Scan for the cell matching the given text and deliver its [x, y] coordinate at center. 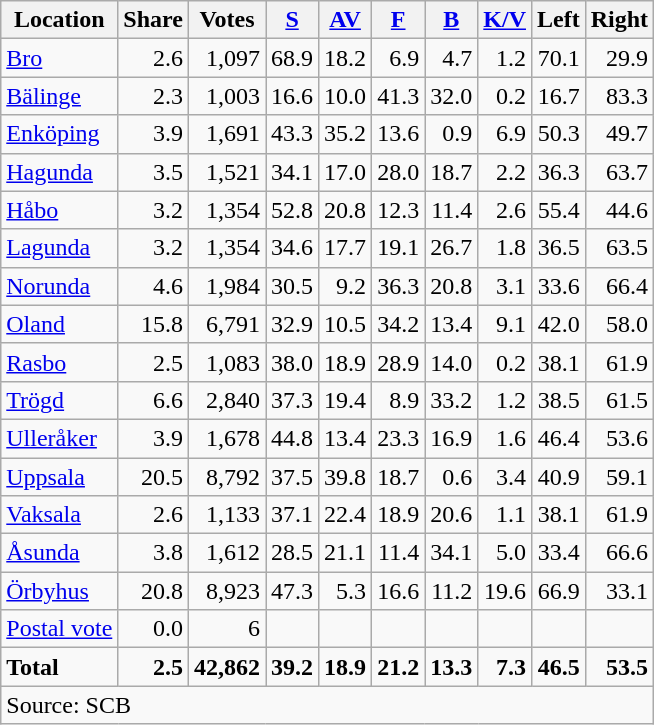
39.8 [346, 477]
66.4 [619, 286]
3.5 [154, 172]
0.6 [452, 477]
1,691 [226, 134]
14.0 [452, 362]
Rasbo [60, 362]
1,612 [226, 553]
Source: SCB [328, 705]
6 [226, 629]
Norunda [60, 286]
1,678 [226, 438]
63.5 [619, 248]
42,862 [226, 667]
3.8 [154, 553]
Oland [60, 324]
9.2 [346, 286]
42.0 [559, 324]
AV [346, 20]
K/V [505, 20]
8,923 [226, 591]
6,791 [226, 324]
22.4 [346, 515]
3.1 [505, 286]
Håbo [60, 210]
Total [60, 667]
34.2 [398, 324]
83.3 [619, 96]
66.6 [619, 553]
Share [154, 20]
Trögd [60, 400]
37.3 [292, 400]
13.3 [452, 667]
11.2 [452, 591]
F [398, 20]
35.2 [346, 134]
19.4 [346, 400]
61.5 [619, 400]
17.0 [346, 172]
13.6 [398, 134]
55.4 [559, 210]
19.1 [398, 248]
68.9 [292, 58]
41.3 [398, 96]
33.2 [452, 400]
1.6 [505, 438]
32.0 [452, 96]
1.1 [505, 515]
12.3 [398, 210]
1,133 [226, 515]
1,984 [226, 286]
16.7 [559, 96]
37.5 [292, 477]
44.6 [619, 210]
18.2 [346, 58]
33.4 [559, 553]
40.9 [559, 477]
Åsunda [60, 553]
21.1 [346, 553]
5.0 [505, 553]
Lagunda [60, 248]
37.1 [292, 515]
63.7 [619, 172]
Ulleråker [60, 438]
52.8 [292, 210]
10.0 [346, 96]
1,003 [226, 96]
4.7 [452, 58]
1.8 [505, 248]
10.5 [346, 324]
39.2 [292, 667]
8.9 [398, 400]
17.7 [346, 248]
36.5 [559, 248]
Enköping [60, 134]
16.9 [452, 438]
6.6 [154, 400]
20.6 [452, 515]
0.0 [154, 629]
26.7 [452, 248]
33.6 [559, 286]
Postal vote [60, 629]
0.9 [452, 134]
38.5 [559, 400]
44.8 [292, 438]
Vaksala [60, 515]
9.1 [505, 324]
53.5 [619, 667]
70.1 [559, 58]
Uppsala [60, 477]
28.5 [292, 553]
43.3 [292, 134]
20.5 [154, 477]
2.3 [154, 96]
1,097 [226, 58]
19.6 [505, 591]
2,840 [226, 400]
Hagunda [60, 172]
4.6 [154, 286]
Bro [60, 58]
33.1 [619, 591]
5.3 [346, 591]
46.4 [559, 438]
38.0 [292, 362]
30.5 [292, 286]
32.9 [292, 324]
Votes [226, 20]
15.8 [154, 324]
23.3 [398, 438]
3.4 [505, 477]
B [452, 20]
34.6 [292, 248]
28.9 [398, 362]
29.9 [619, 58]
Right [619, 20]
2.2 [505, 172]
Örbyhus [60, 591]
1,083 [226, 362]
S [292, 20]
58.0 [619, 324]
Location [60, 20]
21.2 [398, 667]
Left [559, 20]
50.3 [559, 134]
59.1 [619, 477]
46.5 [559, 667]
7.3 [505, 667]
53.6 [619, 438]
28.0 [398, 172]
49.7 [619, 134]
1,521 [226, 172]
8,792 [226, 477]
Bälinge [60, 96]
47.3 [292, 591]
66.9 [559, 591]
